For the text-containing cell, return its midpoint in [x, y] coordinate format. 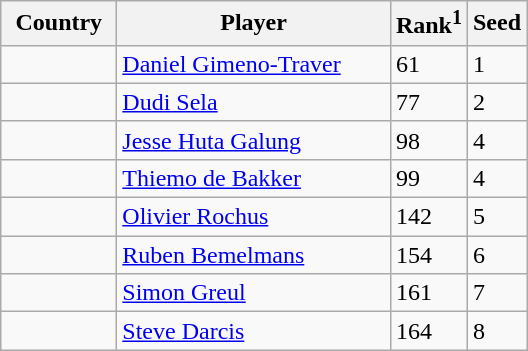
8 [496, 331]
7 [496, 293]
99 [428, 178]
Player [254, 24]
Rank1 [428, 24]
61 [428, 64]
77 [428, 102]
Steve Darcis [254, 331]
161 [428, 293]
164 [428, 331]
98 [428, 140]
6 [496, 255]
Ruben Bemelmans [254, 255]
Olivier Rochus [254, 217]
Seed [496, 24]
Simon Greul [254, 293]
Jesse Huta Galung [254, 140]
1 [496, 64]
154 [428, 255]
Dudi Sela [254, 102]
Daniel Gimeno-Traver [254, 64]
2 [496, 102]
142 [428, 217]
Country [59, 24]
5 [496, 217]
Thiemo de Bakker [254, 178]
